From the cell containing the given text, extract its center point as [x, y] coordinate. 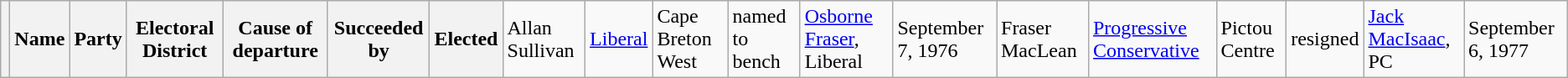
Fraser MacLean [1043, 39]
Electoral District [174, 39]
Liberal [619, 39]
Osborne Fraser, Liberal [846, 39]
Name [40, 39]
September 7, 1976 [945, 39]
Progressive Conservative [1153, 39]
Party [98, 39]
Elected [466, 39]
resigned [1325, 39]
named to bench [764, 39]
Pictou Centre [1251, 39]
Allan Sullivan [544, 39]
Cause of departure [275, 39]
September 6, 1977 [1516, 39]
Cape Breton West [690, 39]
Jack MacIsaac, PC [1414, 39]
Succeeded by [379, 39]
